From the cell containing the given text, extract its center point as (X, Y) coordinate. 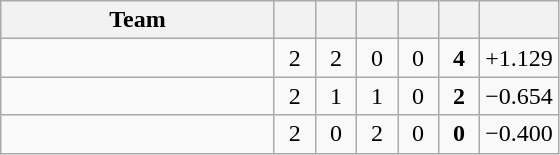
−0.400 (520, 134)
−0.654 (520, 96)
Team (138, 20)
+1.129 (520, 58)
4 (460, 58)
